Capture the cell that displays the provided text and extract its [x, y] central coordinate. 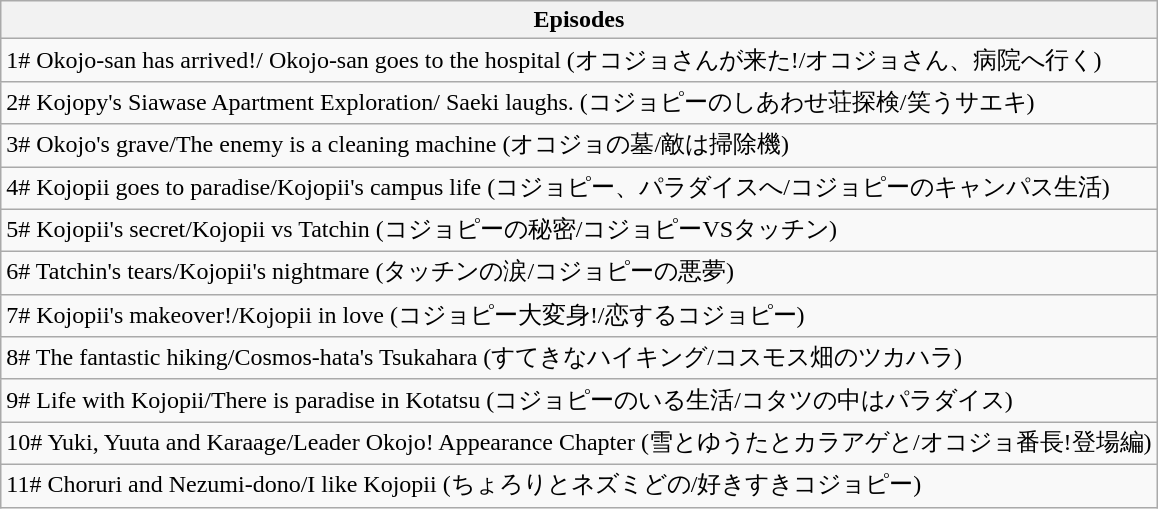
1# Okojo-san has arrived!/ Okojo-san goes to the hospital (オコジョさんが来た!/オコジョさん、病院へ行く) [579, 60]
3# Okojo's grave/The enemy is a cleaning machine (オコジョの墓/敵は掃除機) [579, 146]
Episodes [579, 20]
10# Yuki, Yuuta and Karaage/Leader Okojo! Appearance Chapter (雪とゆうたとカラアゲと/オコジョ番長!登場編) [579, 444]
9# Life with Kojopii/There is paradise in Kotatsu (コジョピーのいる生活/コタツの中はパラダイス) [579, 400]
5# Kojopii's secret/Kojopii vs Tatchin (コジョピーの秘密/コジョピーVSタッチン) [579, 230]
7# Kojopii's makeover!/Kojopii in love (コジョピー大変身!/恋するコジョピー) [579, 316]
6# Tatchin's tears/Kojopii's nightmare (タッチンの涙/コジョピーの悪夢) [579, 274]
4# Kojopii goes to paradise/Kojopii's campus life (コジョピー、パラダイスへ/コジョピーのキャンパス生活) [579, 188]
8# The fantastic hiking/Cosmos-hata's Tsukahara (すてきなハイキング/コスモス畑のツカハラ) [579, 358]
2# Kojopy's Siawase Apartment Exploration/ Saeki laughs. (コジョピーのしあわせ荘探検/笑うサエキ) [579, 102]
11# Choruri and Nezumi-dono/I like Kojopii (ちょろりとネズミどの/好きすきコジョピー) [579, 486]
